Output the (x, y) coordinate of the center of the cell containing the given text.  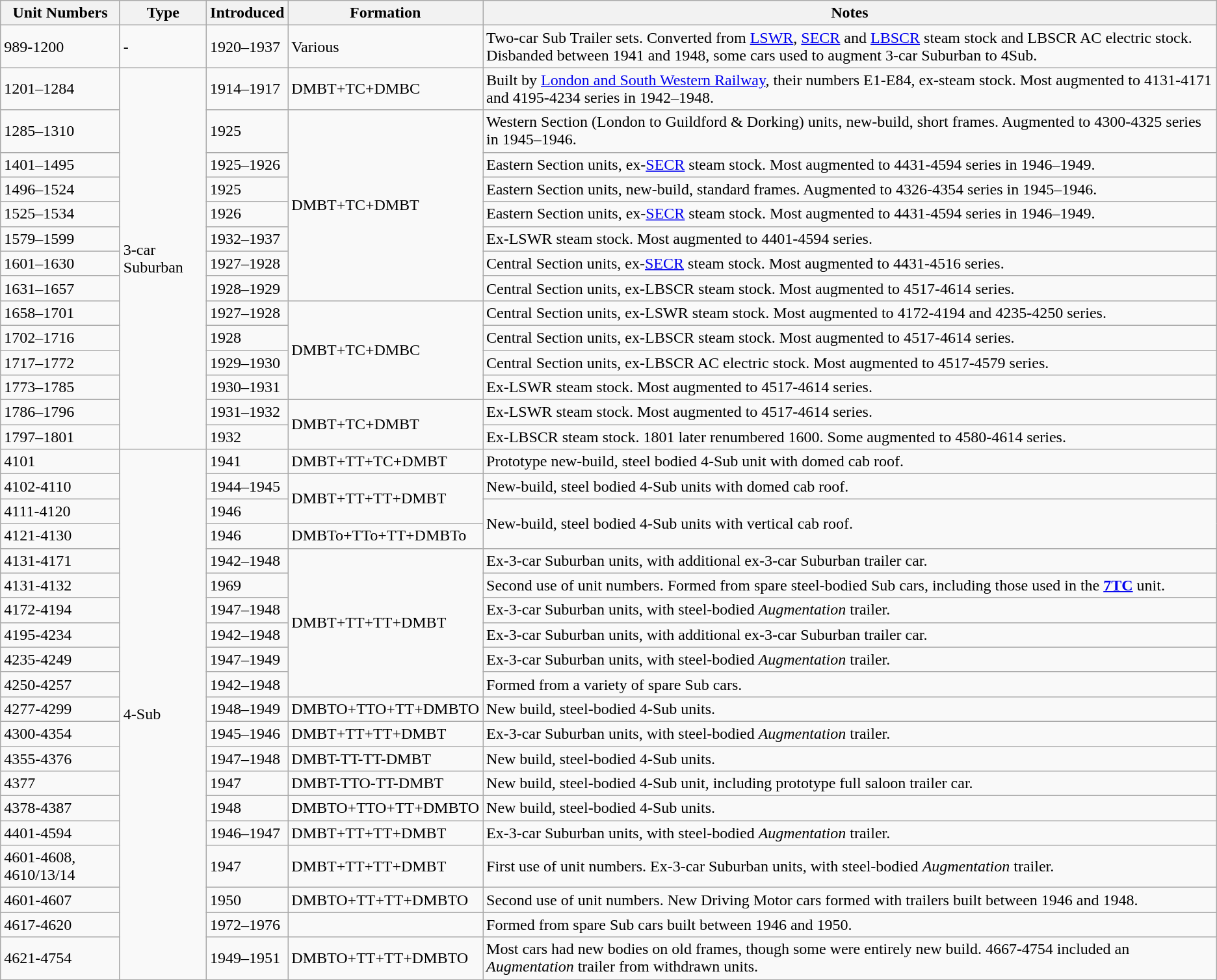
DMBT-TT-TT-DMBT (386, 759)
1930–1931 (247, 388)
Eastern Section units, new-build, standard frames. Augmented to 4326-4354 series in 1945–1946. (850, 189)
989-1200 (60, 47)
4195-4234 (60, 635)
4235-4249 (60, 659)
4111-4120 (60, 511)
4355-4376 (60, 759)
1969 (247, 585)
4377 (60, 784)
1928–1929 (247, 288)
New build, steel-bodied 4-Sub unit, including prototype full saloon trailer car. (850, 784)
Prototype new-build, steel bodied 4-Sub unit with domed cab roof. (850, 462)
4121-4130 (60, 536)
1946–1947 (247, 833)
1601–1630 (60, 263)
1658–1701 (60, 313)
1945–1946 (247, 734)
Second use of unit numbers. Formed from spare steel-bodied Sub cars, including those used in the 7TC unit. (850, 585)
1941 (247, 462)
Notes (850, 13)
Ex-LBSCR steam stock. 1801 later renumbered 1600. Some augmented to 4580-4614 series. (850, 437)
DMBTo+TTo+TT+DMBTo (386, 536)
Formation (386, 13)
1496–1524 (60, 189)
4172-4194 (60, 610)
Formed from a variety of spare Sub cars. (850, 684)
1925–1926 (247, 165)
4-Sub (163, 714)
DMBT-TTO-TT-DMBT (386, 784)
1929–1930 (247, 362)
1928 (247, 338)
4277-4299 (60, 709)
DMBT+TT+TC+DMBT (386, 462)
1932 (247, 437)
1947–1949 (247, 659)
1631–1657 (60, 288)
1948 (247, 808)
4401-4594 (60, 833)
1285–1310 (60, 131)
4101 (60, 462)
3-car Suburban (163, 259)
1797–1801 (60, 437)
Built by London and South Western Railway, their numbers E1-E84, ex-steam stock. Most augmented to 4131-4171 and 4195-4234 series in 1942–1948. (850, 88)
First use of unit numbers. Ex-3-car Suburban units, with steel-bodied Augmentation trailer. (850, 866)
1525–1534 (60, 214)
4102-4110 (60, 486)
Central Section units, ex-LBSCR AC electric stock. Most augmented to 4517-4579 series. (850, 362)
1948–1949 (247, 709)
New-build, steel bodied 4-Sub units with domed cab roof. (850, 486)
1926 (247, 214)
1717–1772 (60, 362)
Western Section (London to Guildford & Dorking) units, new-build, short frames. Augmented to 4300-4325 series in 1945–1946. (850, 131)
4601-4608, 4610/13/14 (60, 866)
1931–1932 (247, 412)
1944–1945 (247, 486)
4378-4387 (60, 808)
Most cars had new bodies on old frames, though some were entirely new build. 4667-4754 included an Augmentation trailer from withdrawn units. (850, 959)
1579–1599 (60, 239)
1702–1716 (60, 338)
4300-4354 (60, 734)
4621-4754 (60, 959)
Type (163, 13)
1972–1976 (247, 925)
4131-4132 (60, 585)
1932–1937 (247, 239)
Second use of unit numbers. New Driving Motor cars formed with trailers built between 1946 and 1948. (850, 900)
Unit Numbers (60, 13)
4131-4171 (60, 561)
4601-4607 (60, 900)
Ex-LSWR steam stock. Most augmented to 4401-4594 series. (850, 239)
1914–1917 (247, 88)
1786–1796 (60, 412)
1950 (247, 900)
4250-4257 (60, 684)
1949–1951 (247, 959)
1920–1937 (247, 47)
4617-4620 (60, 925)
1401–1495 (60, 165)
Introduced (247, 13)
Central Section units, ex-LSWR steam stock. Most augmented to 4172-4194 and 4235-4250 series. (850, 313)
1201–1284 (60, 88)
1773–1785 (60, 388)
Central Section units, ex-SECR steam stock. Most augmented to 4431-4516 series. (850, 263)
New-build, steel bodied 4-Sub units with vertical cab roof. (850, 523)
- (163, 47)
Various (386, 47)
Formed from spare Sub cars built between 1946 and 1950. (850, 925)
